Capture the cell that displays the provided text and extract its (X, Y) central coordinate. 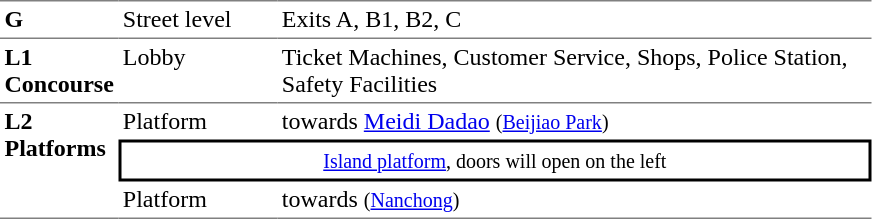
Exits A, B1, B2, C (574, 19)
L1Concourse (59, 71)
Lobby (198, 71)
Ticket Machines, Customer Service, Shops, Police Station, Safety Facilities (574, 71)
Island platform, doors will open on the left (494, 161)
Platform (198, 122)
towards Meidi Dadao (Beijiao Park) (574, 122)
G (59, 19)
Street level (198, 19)
